Find where the given text appears and provide that cell's center as (x, y) coordinate. 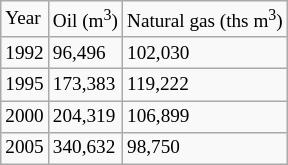
98,750 (204, 148)
119,222 (204, 85)
Natural gas (ths m3) (204, 20)
96,496 (85, 53)
106,899 (204, 116)
Oil (m3) (85, 20)
1995 (25, 85)
173,383 (85, 85)
340,632 (85, 148)
Year (25, 20)
2005 (25, 148)
204,319 (85, 116)
1992 (25, 53)
102,030 (204, 53)
2000 (25, 116)
